Locate the cell with the specified text and output its (X, Y) center coordinate. 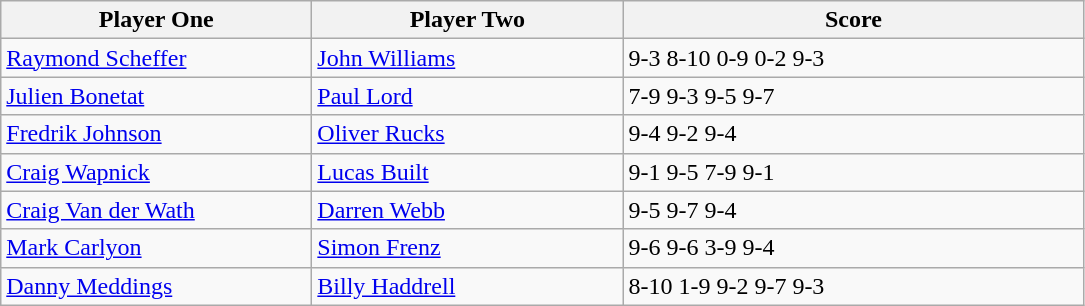
Raymond Scheffer (156, 58)
Simon Frenz (468, 248)
Billy Haddrell (468, 286)
Lucas Built (468, 172)
9-6 9-6 3-9 9-4 (854, 248)
Player One (156, 20)
9-1 9-5 7-9 9-1 (854, 172)
Score (854, 20)
Player Two (468, 20)
Julien Bonetat (156, 96)
Darren Webb (468, 210)
Oliver Rucks (468, 134)
Fredrik Johnson (156, 134)
9-4 9-2 9-4 (854, 134)
John Williams (468, 58)
Mark Carlyon (156, 248)
8-10 1-9 9-2 9-7 9-3 (854, 286)
Paul Lord (468, 96)
Craig Van der Wath (156, 210)
7-9 9-3 9-5 9-7 (854, 96)
Danny Meddings (156, 286)
9-3 8-10 0-9 0-2 9-3 (854, 58)
9-5 9-7 9-4 (854, 210)
Craig Wapnick (156, 172)
